Locate the cell with the specified text and output its [X, Y] center coordinate. 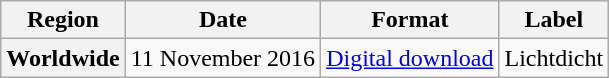
Lichtdicht [554, 58]
Date [222, 20]
11 November 2016 [222, 58]
Label [554, 20]
Worldwide [63, 58]
Region [63, 20]
Digital download [410, 58]
Format [410, 20]
